Provide the (x, y) coordinate of the cell's center where the given text is located.  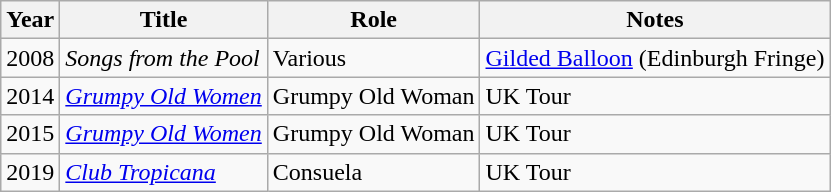
Year (30, 20)
2008 (30, 58)
2019 (30, 172)
Gilded Balloon (Edinburgh Fringe) (655, 58)
Club Tropicana (164, 172)
Consuela (374, 172)
Various (374, 58)
Songs from the Pool (164, 58)
Notes (655, 20)
Title (164, 20)
2014 (30, 96)
2015 (30, 134)
Role (374, 20)
